Find where the given text appears and provide that cell's center as (x, y) coordinate. 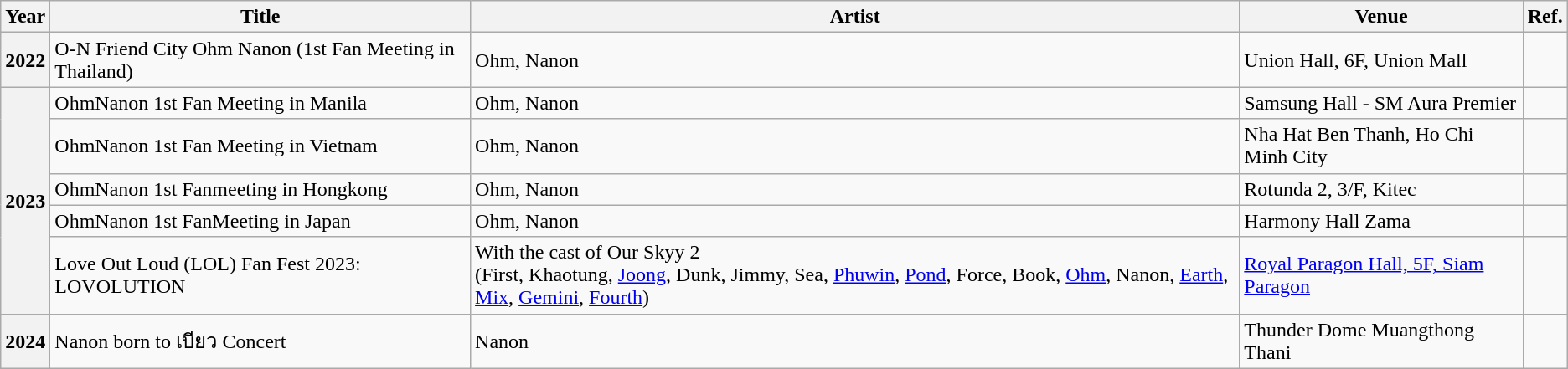
Union Hall, 6F, Union Mall (1381, 60)
Love Out Loud (LOL) Fan Fest 2023: LOVOLUTION (260, 275)
OhmNanon 1st FanMeeting in Japan (260, 221)
Harmony Hall Zama (1381, 221)
Samsung Hall - SM Aura Premier (1381, 103)
Nanon born to เบียว Concert (260, 341)
OhmNanon 1st Fan Meeting in Vietnam (260, 146)
Ref. (1545, 17)
Artist (855, 17)
Nanon (855, 341)
OhmNanon 1st Fan Meeting in Manila (260, 103)
Royal Paragon Hall, 5F, Siam Paragon (1381, 275)
Year (25, 17)
2024 (25, 341)
Rotunda 2, 3/F, Kitec (1381, 189)
2023 (25, 201)
Venue (1381, 17)
Nha Hat Ben Thanh, Ho Chi Minh City (1381, 146)
2022 (25, 60)
Title (260, 17)
Thunder Dome Muangthong Thani (1381, 341)
OhmNanon 1st Fanmeeting in Hongkong (260, 189)
O-N Friend City Ohm Nanon (1st Fan Meeting in Thailand) (260, 60)
With the cast of Our Skyy 2(First, Khaotung, Joong, Dunk, Jimmy, Sea, Phuwin, Pond, Force, Book, Ohm, Nanon, Earth, Mix, Gemini, Fourth) (855, 275)
